Locate the cell with the specified text and output its [x, y] center coordinate. 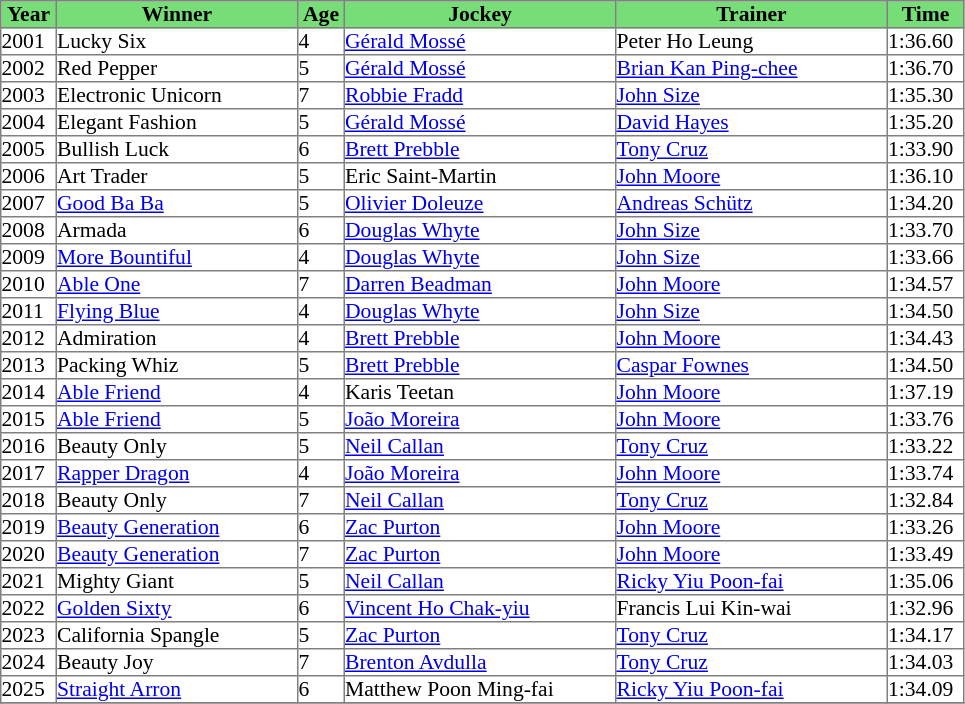
Red Pepper [177, 68]
2012 [29, 338]
1:34.03 [925, 662]
Trainer [752, 14]
2009 [29, 258]
Olivier Doleuze [480, 204]
Brian Kan Ping-chee [752, 68]
1:36.70 [925, 68]
Good Ba Ba [177, 204]
1:33.74 [925, 474]
California Spangle [177, 636]
Brenton Avdulla [480, 662]
2016 [29, 446]
2011 [29, 312]
More Bountiful [177, 258]
1:33.22 [925, 446]
2014 [29, 392]
2024 [29, 662]
Darren Beadman [480, 284]
Beauty Joy [177, 662]
Lucky Six [177, 42]
1:34.57 [925, 284]
2005 [29, 150]
2003 [29, 96]
Eric Saint-Martin [480, 176]
2015 [29, 420]
1:36.10 [925, 176]
1:34.09 [925, 690]
Armada [177, 230]
1:34.17 [925, 636]
Flying Blue [177, 312]
Andreas Schütz [752, 204]
1:35.06 [925, 582]
2023 [29, 636]
1:33.66 [925, 258]
1:35.30 [925, 96]
Peter Ho Leung [752, 42]
2013 [29, 366]
1:33.90 [925, 150]
Art Trader [177, 176]
2019 [29, 528]
2002 [29, 68]
Matthew Poon Ming-fai [480, 690]
2007 [29, 204]
1:32.84 [925, 500]
Electronic Unicorn [177, 96]
1:34.43 [925, 338]
2018 [29, 500]
Karis Teetan [480, 392]
David Hayes [752, 122]
1:37.19 [925, 392]
Time [925, 14]
Year [29, 14]
Caspar Fownes [752, 366]
Jockey [480, 14]
1:32.96 [925, 608]
2017 [29, 474]
1:33.49 [925, 554]
Winner [177, 14]
Vincent Ho Chak-yiu [480, 608]
Straight Arron [177, 690]
1:33.70 [925, 230]
1:33.26 [925, 528]
Elegant Fashion [177, 122]
Mighty Giant [177, 582]
2025 [29, 690]
Bullish Luck [177, 150]
Packing Whiz [177, 366]
2004 [29, 122]
1:33.76 [925, 420]
2022 [29, 608]
Francis Lui Kin-wai [752, 608]
Able One [177, 284]
2008 [29, 230]
2020 [29, 554]
Robbie Fradd [480, 96]
2021 [29, 582]
Admiration [177, 338]
1:34.20 [925, 204]
Rapper Dragon [177, 474]
2006 [29, 176]
2010 [29, 284]
1:35.20 [925, 122]
Golden Sixty [177, 608]
1:36.60 [925, 42]
Age [321, 14]
2001 [29, 42]
